Determine the (x, y) coordinate at the center of the cell enclosing the given text.  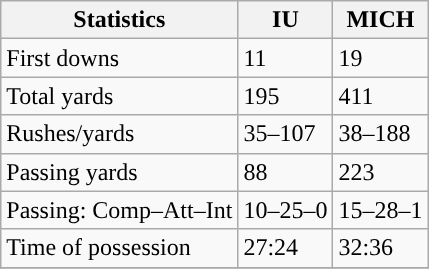
Statistics (120, 20)
35–107 (286, 134)
88 (286, 172)
11 (286, 58)
Total yards (120, 96)
195 (286, 96)
15–28–1 (380, 210)
Rushes/yards (120, 134)
Time of possession (120, 248)
Passing: Comp–Att–Int (120, 210)
32:36 (380, 248)
19 (380, 58)
MICH (380, 20)
38–188 (380, 134)
10–25–0 (286, 210)
223 (380, 172)
27:24 (286, 248)
IU (286, 20)
Passing yards (120, 172)
411 (380, 96)
First downs (120, 58)
